Scan for the cell matching the given text and deliver its [x, y] coordinate at center. 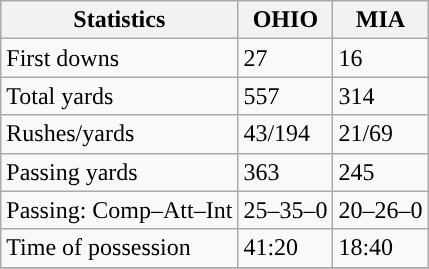
Rushes/yards [120, 134]
245 [380, 172]
41:20 [286, 248]
21/69 [380, 134]
363 [286, 172]
43/194 [286, 134]
Passing yards [120, 172]
27 [286, 58]
Total yards [120, 96]
18:40 [380, 248]
First downs [120, 58]
OHIO [286, 20]
MIA [380, 20]
20–26–0 [380, 210]
557 [286, 96]
Time of possession [120, 248]
25–35–0 [286, 210]
314 [380, 96]
Passing: Comp–Att–Int [120, 210]
Statistics [120, 20]
16 [380, 58]
